Find where the given text appears and provide that cell's center as (X, Y) coordinate. 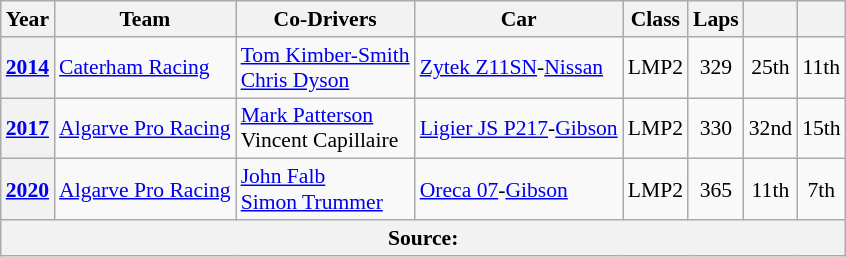
2020 (28, 190)
Source: (424, 238)
Year (28, 19)
329 (716, 68)
Laps (716, 19)
Class (656, 19)
Ligier JS P217-Gibson (519, 128)
365 (716, 190)
2017 (28, 128)
32nd (770, 128)
Tom Kimber-Smith Chris Dyson (326, 68)
John Falb Simon Trummer (326, 190)
Zytek Z11SN-Nissan (519, 68)
Car (519, 19)
Oreca 07-Gibson (519, 190)
15th (822, 128)
7th (822, 190)
330 (716, 128)
25th (770, 68)
Co-Drivers (326, 19)
2014 (28, 68)
Team (145, 19)
Caterham Racing (145, 68)
Mark Patterson Vincent Capillaire (326, 128)
